Determine the [X, Y] coordinate at the center of the cell enclosing the given text.  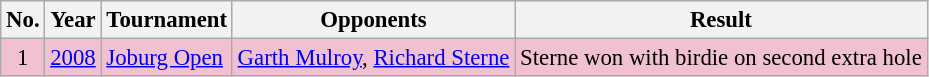
Opponents [373, 20]
Garth Mulroy, Richard Sterne [373, 58]
No. [23, 20]
2008 [73, 58]
Sterne won with birdie on second extra hole [721, 58]
1 [23, 58]
Tournament [166, 20]
Year [73, 20]
Result [721, 20]
Joburg Open [166, 58]
